Provide the (X, Y) coordinate of the cell's center where the given text is located.  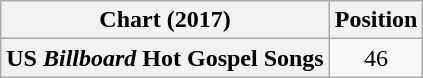
US Billboard Hot Gospel Songs (165, 58)
46 (376, 58)
Chart (2017) (165, 20)
Position (376, 20)
